Provide the [X, Y] coordinate of the cell's center where the given text is located.  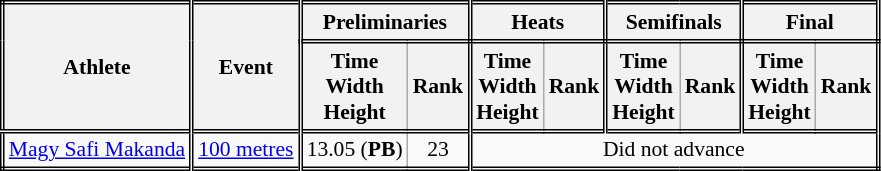
Did not advance [674, 150]
Magy Safi Makanda [96, 150]
13.05 (PB) [354, 150]
Event [246, 67]
100 metres [246, 150]
Preliminaries [385, 22]
23 [439, 150]
Final [810, 22]
Athlete [96, 67]
Semifinals [674, 22]
Heats [538, 22]
